Output the [x, y] coordinate of the center of the cell containing the given text.  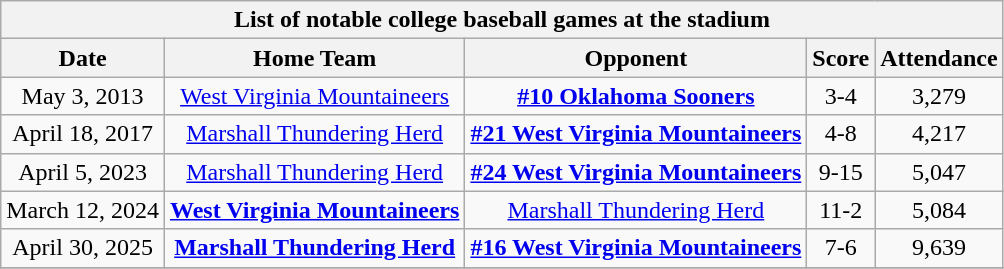
May 3, 2013 [83, 96]
5,047 [939, 172]
#16 West Virginia Mountaineers [636, 248]
11-2 [841, 210]
Attendance [939, 58]
7-6 [841, 248]
April 18, 2017 [83, 134]
#10 Oklahoma Sooners [636, 96]
Home Team [314, 58]
3,279 [939, 96]
4-8 [841, 134]
5,084 [939, 210]
4,217 [939, 134]
April 5, 2023 [83, 172]
3-4 [841, 96]
Date [83, 58]
March 12, 2024 [83, 210]
9,639 [939, 248]
Score [841, 58]
April 30, 2025 [83, 248]
Opponent [636, 58]
9-15 [841, 172]
List of notable college baseball games at the stadium [502, 20]
#21 West Virginia Mountaineers [636, 134]
#24 West Virginia Mountaineers [636, 172]
